Return (X, Y) of the center of cell containing provided text 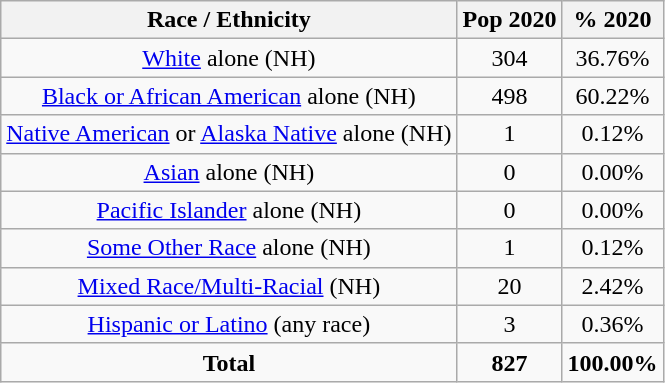
0.36% (612, 324)
% 2020 (612, 20)
827 (510, 362)
304 (510, 58)
60.22% (612, 96)
Mixed Race/Multi-Racial (NH) (229, 286)
3 (510, 324)
Some Other Race alone (NH) (229, 248)
20 (510, 286)
Black or African American alone (NH) (229, 96)
Asian alone (NH) (229, 172)
Total (229, 362)
36.76% (612, 58)
Native American or Alaska Native alone (NH) (229, 134)
2.42% (612, 286)
Pop 2020 (510, 20)
Race / Ethnicity (229, 20)
Pacific Islander alone (NH) (229, 210)
498 (510, 96)
Hispanic or Latino (any race) (229, 324)
100.00% (612, 362)
White alone (NH) (229, 58)
